Identify which cell holds the provided text, then report its [X, Y] central coordinate. 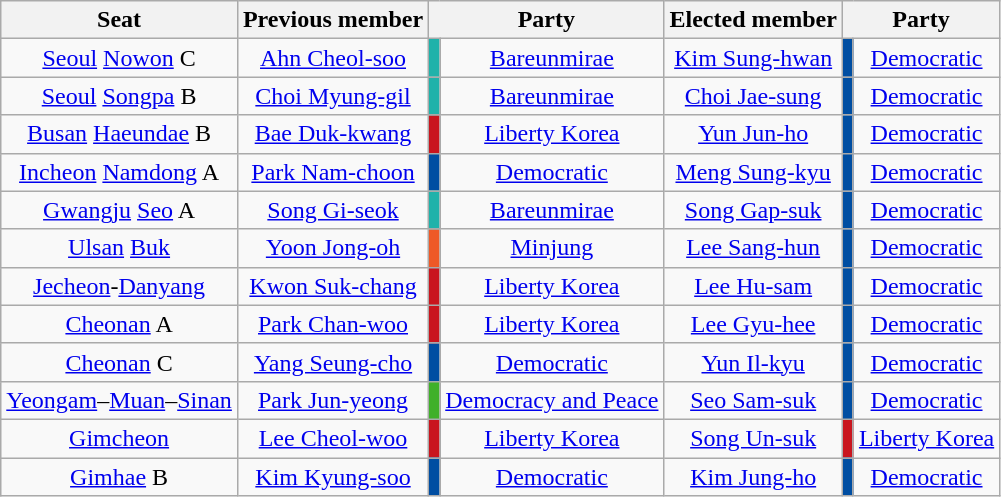
Song Un-suk [753, 438]
Kim Kyung-soo [332, 477]
Democracy and Peace [552, 400]
Choi Jae-sung [753, 96]
Jecheon-Danyang [120, 286]
Ulsan Buk [120, 248]
Seoul Songpa B [120, 96]
Seo Sam-suk [753, 400]
Park Chan-woo [332, 324]
Busan Haeundae B [120, 134]
Lee Sang-hun [753, 248]
Bae Duk-kwang [332, 134]
Incheon Namdong A [120, 172]
Previous member [332, 20]
Gwangju Seo A [120, 210]
Lee Cheol-woo [332, 438]
Park Nam-choon [332, 172]
Yang Seung-cho [332, 362]
Ahn Cheol-soo [332, 58]
Yun Il-kyu [753, 362]
Gimhae B [120, 477]
Gimcheon [120, 438]
Kwon Suk-chang [332, 286]
Seoul Nowon C [120, 58]
Cheonan A [120, 324]
Minjung [552, 248]
Lee Gyu-hee [753, 324]
Kim Sung-hwan [753, 58]
Meng Sung-kyu [753, 172]
Park Jun-yeong [332, 400]
Lee Hu-sam [753, 286]
Kim Jung-ho [753, 477]
Yun Jun-ho [753, 134]
Song Gi-seok [332, 210]
Yeongam–Muan–Sinan [120, 400]
Seat [120, 20]
Yoon Jong-oh [332, 248]
Song Gap-suk [753, 210]
Choi Myung-gil [332, 96]
Cheonan C [120, 362]
Elected member [753, 20]
